Find where the given text appears and provide that cell's center as (X, Y) coordinate. 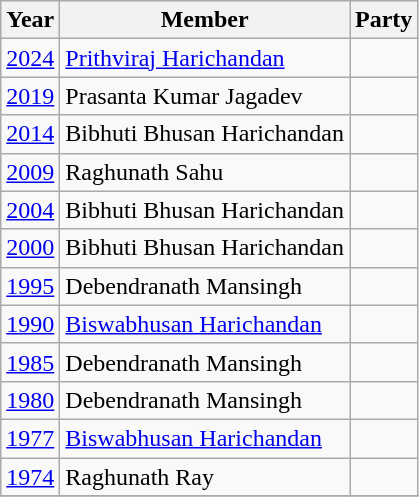
Prasanta Kumar Jagadev (205, 96)
1990 (30, 324)
2024 (30, 58)
2004 (30, 210)
Party (384, 20)
1985 (30, 362)
Prithviraj Harichandan (205, 58)
Raghunath Sahu (205, 172)
1980 (30, 400)
2019 (30, 96)
1974 (30, 477)
Member (205, 20)
1995 (30, 286)
2009 (30, 172)
Year (30, 20)
2000 (30, 248)
Raghunath Ray (205, 477)
2014 (30, 134)
1977 (30, 438)
